Output the (x, y) coordinate of the center of the cell containing the given text.  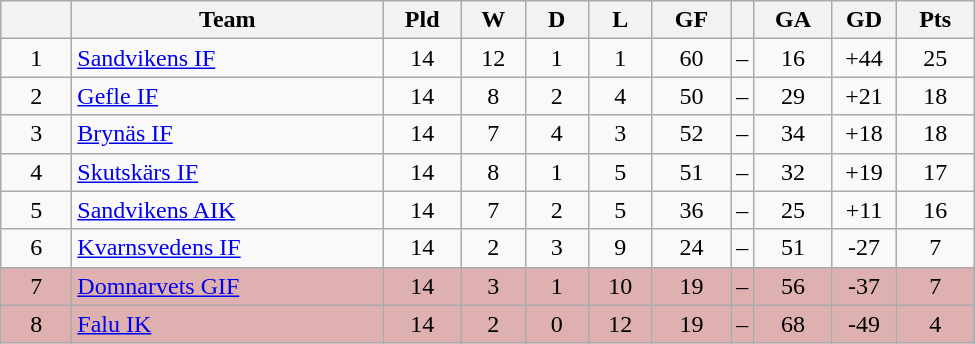
34 (794, 134)
17 (936, 172)
-49 (864, 324)
24 (692, 248)
-27 (864, 248)
W (493, 20)
Team (228, 20)
50 (692, 96)
D (557, 20)
52 (692, 134)
+21 (864, 96)
Pts (936, 20)
Pld (422, 20)
32 (794, 172)
10 (621, 286)
60 (692, 58)
Falu IK (228, 324)
36 (692, 210)
L (621, 20)
29 (794, 96)
9 (621, 248)
+18 (864, 134)
6 (36, 248)
0 (557, 324)
GF (692, 20)
GD (864, 20)
Kvarnsvedens IF (228, 248)
Domnarvets GIF (228, 286)
Skutskärs IF (228, 172)
68 (794, 324)
Sandvikens AIK (228, 210)
+11 (864, 210)
+19 (864, 172)
Gefle IF (228, 96)
Brynäs IF (228, 134)
56 (794, 286)
Sandvikens IF (228, 58)
+44 (864, 58)
-37 (864, 286)
GA (794, 20)
